Detect which cell encompasses the target text, then output its (x, y) center coordinate. 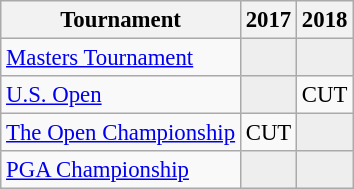
2017 (268, 20)
Masters Tournament (121, 58)
U.S. Open (121, 95)
PGA Championship (121, 170)
Tournament (121, 20)
The Open Championship (121, 133)
2018 (325, 20)
